For the text-containing cell, return its midpoint in [x, y] coordinate format. 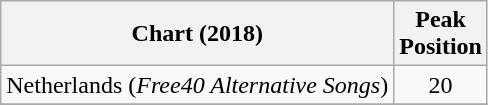
20 [441, 85]
Netherlands (Free40 Alternative Songs) [198, 85]
Chart (2018) [198, 34]
PeakPosition [441, 34]
